Return (X, Y) of the center of cell containing provided text 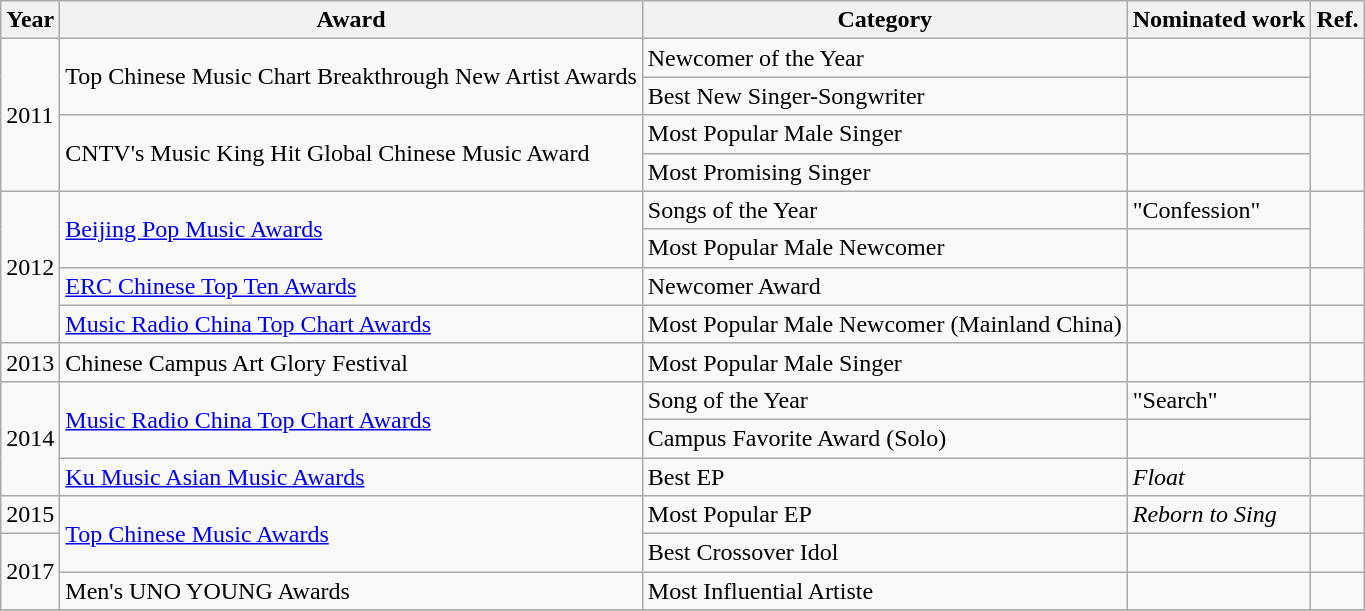
Songs of the Year (884, 210)
Top Chinese Music Chart Breakthrough New Artist Awards (351, 77)
Top Chinese Music Awards (351, 534)
Most Popular Male Newcomer (884, 248)
Best Crossover Idol (884, 553)
Float (1219, 477)
Year (30, 20)
Best New Singer-Songwriter (884, 96)
Category (884, 20)
Newcomer of the Year (884, 58)
ERC Chinese Top Ten Awards (351, 286)
Nominated work (1219, 20)
2011 (30, 115)
Most Promising Singer (884, 172)
CNTV's Music King Hit Global Chinese Music Award (351, 153)
Ref. (1338, 20)
Award (351, 20)
2012 (30, 267)
Song of the Year (884, 400)
Chinese Campus Art Glory Festival (351, 362)
2014 (30, 438)
Men's UNO YOUNG Awards (351, 591)
Ku Music Asian Music Awards (351, 477)
Most Popular EP (884, 515)
Best EP (884, 477)
Most Influential Artiste (884, 591)
2015 (30, 515)
Beijing Pop Music Awards (351, 229)
2017 (30, 572)
2013 (30, 362)
"Search" (1219, 400)
"Confession" (1219, 210)
Reborn to Sing (1219, 515)
Campus Favorite Award (Solo) (884, 438)
Newcomer Award (884, 286)
Most Popular Male Newcomer (Mainland China) (884, 324)
